From the cell containing the given text, extract its center point as [X, Y] coordinate. 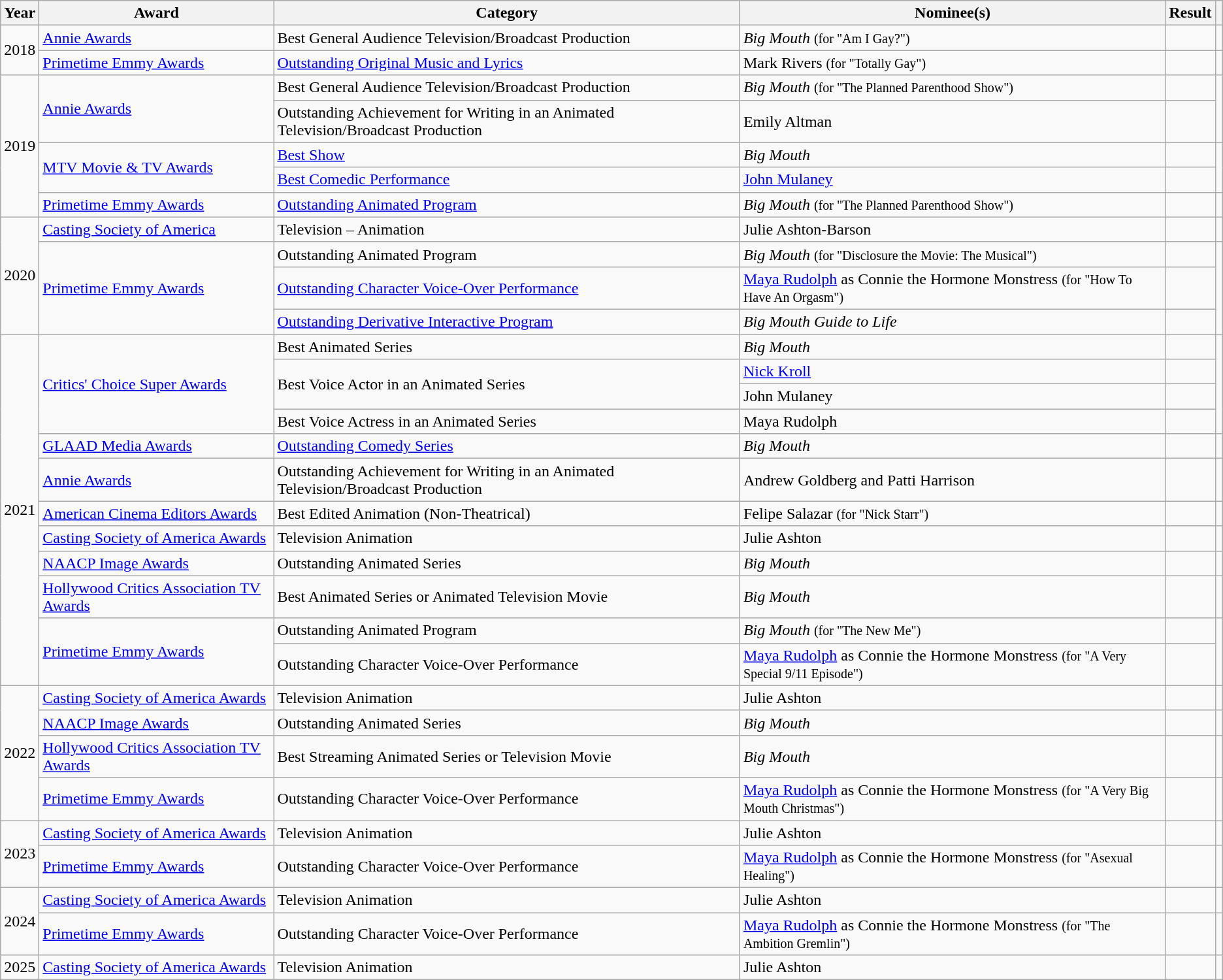
Maya Rudolph as Connie the Hormone Monstress (for "How To Have An Orgasm") [953, 287]
2021 [20, 510]
Critics' Choice Super Awards [157, 384]
Big Mouth (for "Am I Gay?") [953, 38]
Best Voice Actor in an Animated Series [507, 384]
2022 [20, 753]
Julie Ashton-Barson [953, 229]
Maya Rudolph as Connie the Hormone Monstress (for "A Very Big Mouth Christmas") [953, 798]
2018 [20, 50]
Outstanding Derivative Interactive Program [507, 321]
Big Mouth Guide to Life [953, 321]
Felipe Salazar (for "Nick Starr") [953, 514]
American Cinema Editors Awards [157, 514]
GLAAD Media Awards [157, 446]
Category [507, 13]
Best Show [507, 155]
Big Mouth (for "The New Me") [953, 630]
Best Voice Actress in an Animated Series [507, 421]
2025 [20, 968]
Best Streaming Animated Series or Television Movie [507, 757]
Best Comedic Performance [507, 180]
Nominee(s) [953, 13]
Best Animated Series or Animated Television Movie [507, 597]
Casting Society of America [157, 229]
Best Animated Series [507, 347]
MTV Movie & TV Awards [157, 167]
Best Edited Animation (Non-Theatrical) [507, 514]
Outstanding Comedy Series [507, 446]
Television – Animation [507, 229]
Maya Rudolph as Connie the Hormone Monstress (for "A Very Special 9/11 Episode") [953, 664]
Outstanding Original Music and Lyrics [507, 63]
Result [1190, 13]
Year [20, 13]
2023 [20, 855]
Maya Rudolph as Connie the Hormone Monstress (for "Asexual Healing") [953, 866]
2019 [20, 146]
Award [157, 13]
2020 [20, 276]
Mark Rivers (for "Totally Gay") [953, 63]
Nick Kroll [953, 372]
Big Mouth (for "Disclosure the Movie: The Musical") [953, 254]
Maya Rudolph as Connie the Hormone Monstress (for "The Ambition Gremlin") [953, 934]
Andrew Goldberg and Patti Harrison [953, 480]
2024 [20, 921]
Emily Altman [953, 122]
Maya Rudolph [953, 421]
